Locate the cell with the specified text and output its [X, Y] center coordinate. 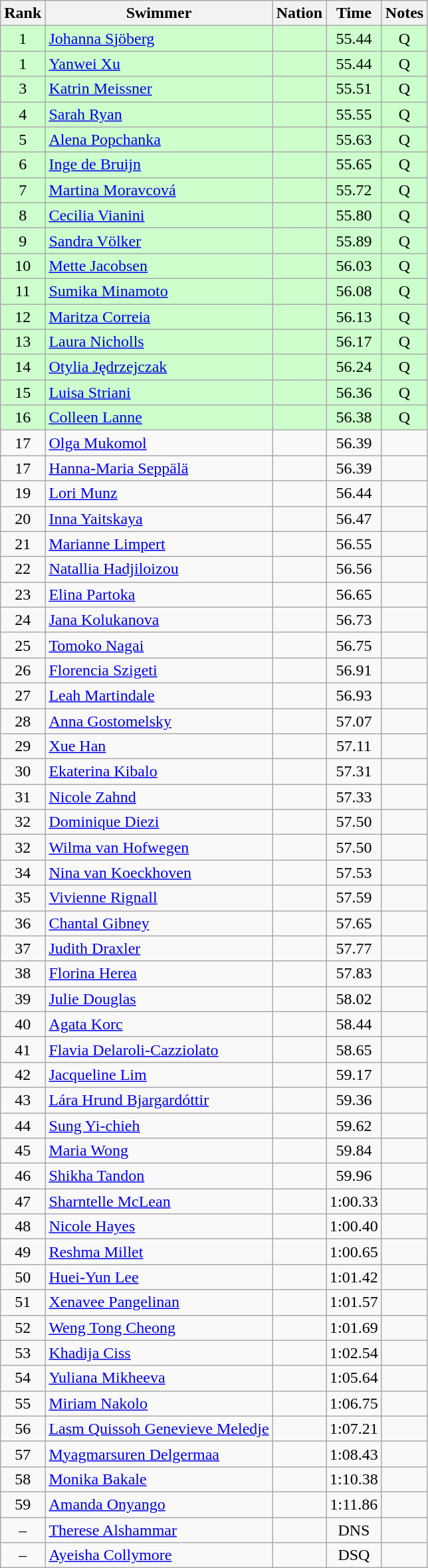
27 [23, 695]
Cecilia Vianini [159, 215]
1:02.54 [354, 1353]
56.17 [354, 342]
Vivienne Rignall [159, 898]
34 [23, 873]
Sarah Ryan [159, 114]
58 [23, 1479]
57.59 [354, 898]
Inge de Bruijn [159, 165]
Elina Partoka [159, 594]
23 [23, 594]
Chantal Gibney [159, 923]
21 [23, 544]
13 [23, 342]
45 [23, 1151]
11 [23, 291]
56.65 [354, 594]
Xenavee Pangelinan [159, 1302]
31 [23, 797]
Florencia Szigeti [159, 670]
58.02 [354, 999]
Mette Jacobsen [159, 266]
Weng Tong Cheong [159, 1328]
1:08.43 [354, 1454]
Notes [404, 13]
48 [23, 1227]
Alena Popchanka [159, 139]
Colleen Lanne [159, 418]
57 [23, 1454]
DNS [354, 1529]
56.91 [354, 670]
6 [23, 165]
12 [23, 317]
Nina van Koeckhoven [159, 873]
Yanwei Xu [159, 64]
Johanna Sjöberg [159, 39]
Ayeisha Collymore [159, 1555]
57.53 [354, 873]
59.96 [354, 1176]
38 [23, 974]
Therese Alshammar [159, 1529]
26 [23, 670]
53 [23, 1353]
Miriam Nakolo [159, 1403]
Myagmarsuren Delgermaa [159, 1454]
59.36 [354, 1100]
Dominique Diezi [159, 822]
37 [23, 948]
56.75 [354, 645]
57.31 [354, 772]
Huei-Yun Lee [159, 1277]
39 [23, 999]
Jacqueline Lim [159, 1075]
5 [23, 139]
16 [23, 418]
50 [23, 1277]
Nicole Zahnd [159, 797]
46 [23, 1176]
15 [23, 392]
52 [23, 1328]
56.56 [354, 569]
59.17 [354, 1075]
30 [23, 772]
42 [23, 1075]
Leah Martindale [159, 695]
Hanna-Maria Seppälä [159, 468]
Maritza Correia [159, 317]
Jana Kolukanova [159, 620]
57.77 [354, 948]
Lori Munz [159, 493]
56.47 [354, 519]
55.51 [354, 89]
Rank [23, 13]
56.73 [354, 620]
56 [23, 1429]
59.62 [354, 1126]
57.83 [354, 974]
Lára Hrund Bjargardóttir [159, 1100]
Khadija Ciss [159, 1353]
58.44 [354, 1024]
Tomoko Nagai [159, 645]
1:01.57 [354, 1302]
59 [23, 1504]
57.33 [354, 797]
1:01.69 [354, 1328]
55.80 [354, 215]
43 [23, 1100]
20 [23, 519]
4 [23, 114]
Maria Wong [159, 1151]
Julie Douglas [159, 999]
Marianne Limpert [159, 544]
55.63 [354, 139]
Olga Mukomol [159, 443]
56.13 [354, 317]
56.36 [354, 392]
40 [23, 1024]
44 [23, 1126]
Sharntelle McLean [159, 1201]
Otylia Jędrzejczak [159, 367]
56.24 [354, 367]
1:00.33 [354, 1201]
24 [23, 620]
1:06.75 [354, 1403]
10 [23, 266]
19 [23, 493]
Florina Herea [159, 974]
Yuliana Mikheeva [159, 1378]
Nation [299, 13]
22 [23, 569]
Time [354, 13]
Natallia Hadjiloizou [159, 569]
55.89 [354, 240]
9 [23, 240]
Swimmer [159, 13]
Laura Nicholls [159, 342]
58.65 [354, 1049]
Monika Bakale [159, 1479]
14 [23, 367]
Agata Korc [159, 1024]
57.65 [354, 923]
59.84 [354, 1151]
Xue Han [159, 746]
Wilma van Hofwegen [159, 847]
47 [23, 1201]
1:10.38 [354, 1479]
49 [23, 1252]
Sumika Minamoto [159, 291]
54 [23, 1378]
1:05.64 [354, 1378]
41 [23, 1049]
51 [23, 1302]
Reshma Millet [159, 1252]
Sung Yi-chieh [159, 1126]
Anna Gostomelsky [159, 721]
Flavia Delaroli-Cazziolato [159, 1049]
Shikha Tandon [159, 1176]
56.03 [354, 266]
Martina Moravcová [159, 190]
Katrin Meissner [159, 89]
57.11 [354, 746]
36 [23, 923]
55 [23, 1403]
8 [23, 215]
Lasm Quissoh Genevieve Meledje [159, 1429]
35 [23, 898]
28 [23, 721]
1:07.21 [354, 1429]
55.72 [354, 190]
Luisa Striani [159, 392]
DSQ [354, 1555]
56.44 [354, 493]
Sandra Völker [159, 240]
7 [23, 190]
29 [23, 746]
1:11.86 [354, 1504]
57.07 [354, 721]
1:00.40 [354, 1227]
1:01.42 [354, 1277]
Inna Yaitskaya [159, 519]
56.93 [354, 695]
56.08 [354, 291]
Ekaterina Kibalo [159, 772]
1:00.65 [354, 1252]
3 [23, 89]
56.38 [354, 418]
Amanda Onyango [159, 1504]
55.55 [354, 114]
25 [23, 645]
Judith Draxler [159, 948]
55.65 [354, 165]
56.55 [354, 544]
Nicole Hayes [159, 1227]
